Identify which cell holds the provided text, then report its [X, Y] central coordinate. 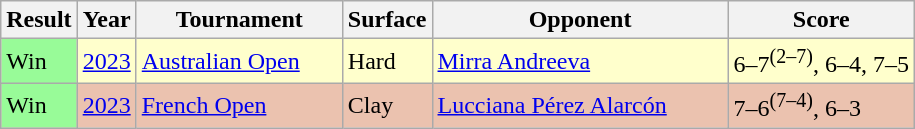
7–6(7–4), 6–3 [821, 106]
French Open [239, 106]
Mirra Andreeva [580, 62]
Hard [387, 62]
Lucciana Pérez Alarcón [580, 106]
6–7(2–7), 6–4, 7–5 [821, 62]
Score [821, 20]
Year [106, 20]
Surface [387, 20]
Australian Open [239, 62]
Result [39, 20]
Clay [387, 106]
Tournament [239, 20]
Opponent [580, 20]
